Extract the (X, Y) coordinate from the center of the cell holding the provided text.  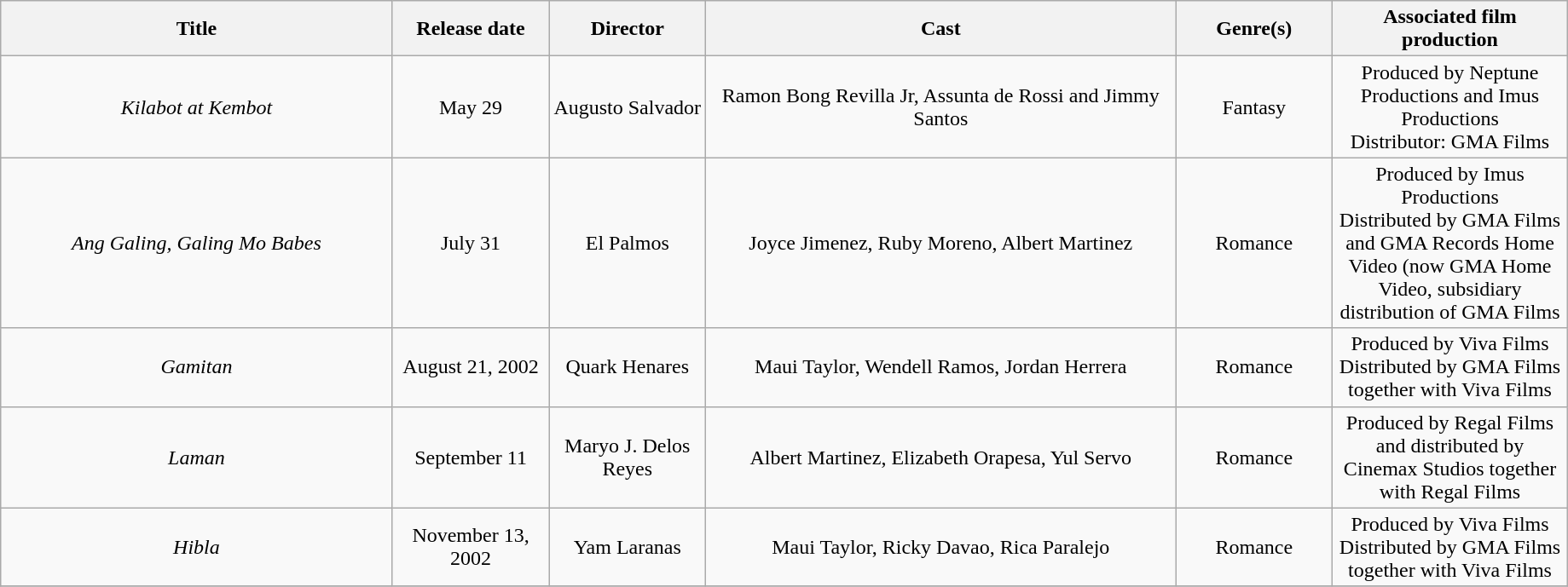
Produced by Regal Films and distributed by Cinemax Studios together with Regal Films (1450, 457)
Produced by Neptune Productions and Imus ProductionsDistributor: GMA Films (1450, 107)
Title (196, 29)
July 31 (471, 243)
Maui Taylor, Wendell Ramos, Jordan Herrera (941, 367)
Ramon Bong Revilla Jr, Assunta de Rossi and Jimmy Santos (941, 107)
Maui Taylor, Ricky Davao, Rica Paralejo (941, 547)
Maryo J. Delos Reyes (628, 457)
May 29 (471, 107)
Produced by Imus ProductionsDistributed by GMA Films and GMA Records Home Video (now GMA Home Video, subsidiary distribution of GMA Films (1450, 243)
Kilabot at Kembot (196, 107)
Joyce Jimenez, Ruby Moreno, Albert Martinez (941, 243)
November 13, 2002 (471, 547)
Hibla (196, 547)
Fantasy (1254, 107)
Genre(s) (1254, 29)
Augusto Salvador (628, 107)
Ang Galing, Galing Mo Babes (196, 243)
Cast (941, 29)
September 11 (471, 457)
Quark Henares (628, 367)
Associated film production (1450, 29)
Release date (471, 29)
Director (628, 29)
El Palmos (628, 243)
Laman (196, 457)
Albert Martinez, Elizabeth Orapesa, Yul Servo (941, 457)
Gamitan (196, 367)
Yam Laranas (628, 547)
August 21, 2002 (471, 367)
